Return [x, y] of the center of cell containing provided text 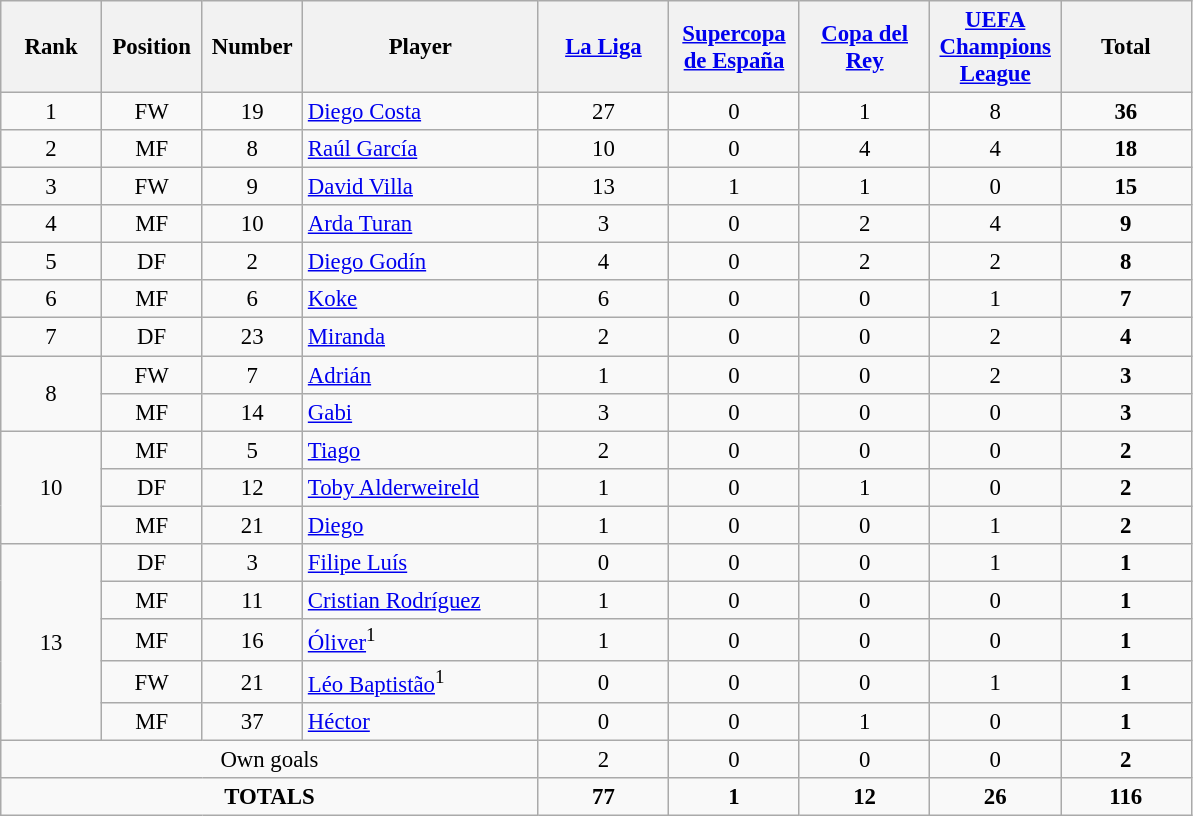
14 [252, 412]
23 [252, 337]
UEFA Champions League [996, 47]
Filipe Luís [421, 563]
Koke [421, 299]
27 [604, 112]
Copa del Rey [864, 47]
37 [252, 722]
11 [252, 600]
Total [1126, 47]
19 [252, 112]
Own goals [270, 760]
Cristian Rodríguez [421, 600]
Number [252, 47]
Diego [421, 525]
Diego Godín [421, 262]
18 [1126, 149]
Rank [52, 47]
Position [152, 47]
Arda Turan [421, 224]
Héctor [421, 722]
Léo Baptistão1 [421, 682]
Miranda [421, 337]
116 [1126, 797]
Raúl García [421, 149]
15 [1126, 187]
77 [604, 797]
Toby Alderweireld [421, 487]
26 [996, 797]
Gabi [421, 412]
36 [1126, 112]
Supercopa de España [734, 47]
David Villa [421, 187]
La Liga [604, 47]
Diego Costa [421, 112]
Óliver1 [421, 640]
Adrián [421, 375]
Tiago [421, 450]
16 [252, 640]
Player [421, 47]
TOTALS [270, 797]
